Capture the cell that displays the provided text and extract its [x, y] central coordinate. 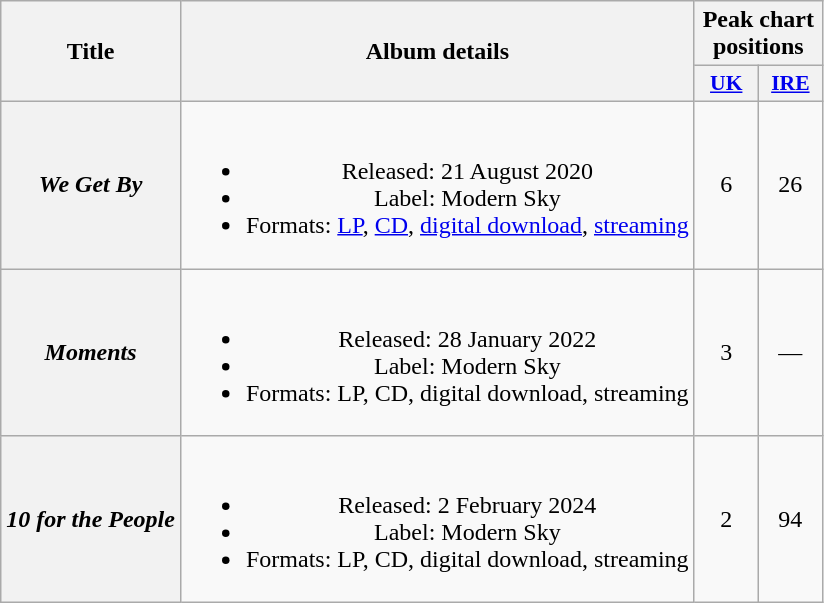
94 [790, 520]
We Get By [91, 184]
IRE [790, 84]
Released: 21 August 2020Label: Modern SkyFormats: LP, CD, digital download, streaming [437, 184]
Peak chart positions [758, 34]
— [790, 352]
6 [726, 184]
Released: 2 February 2024Label: Modern SkyFormats: LP, CD, digital download, streaming [437, 520]
Album details [437, 52]
3 [726, 352]
Moments [91, 352]
Title [91, 52]
26 [790, 184]
Released: 28 January 2022Label: Modern SkyFormats: LP, CD, digital download, streaming [437, 352]
10 for the People [91, 520]
UK [726, 84]
2 [726, 520]
